Extract the [X, Y] coordinate from the center of the cell holding the provided text.  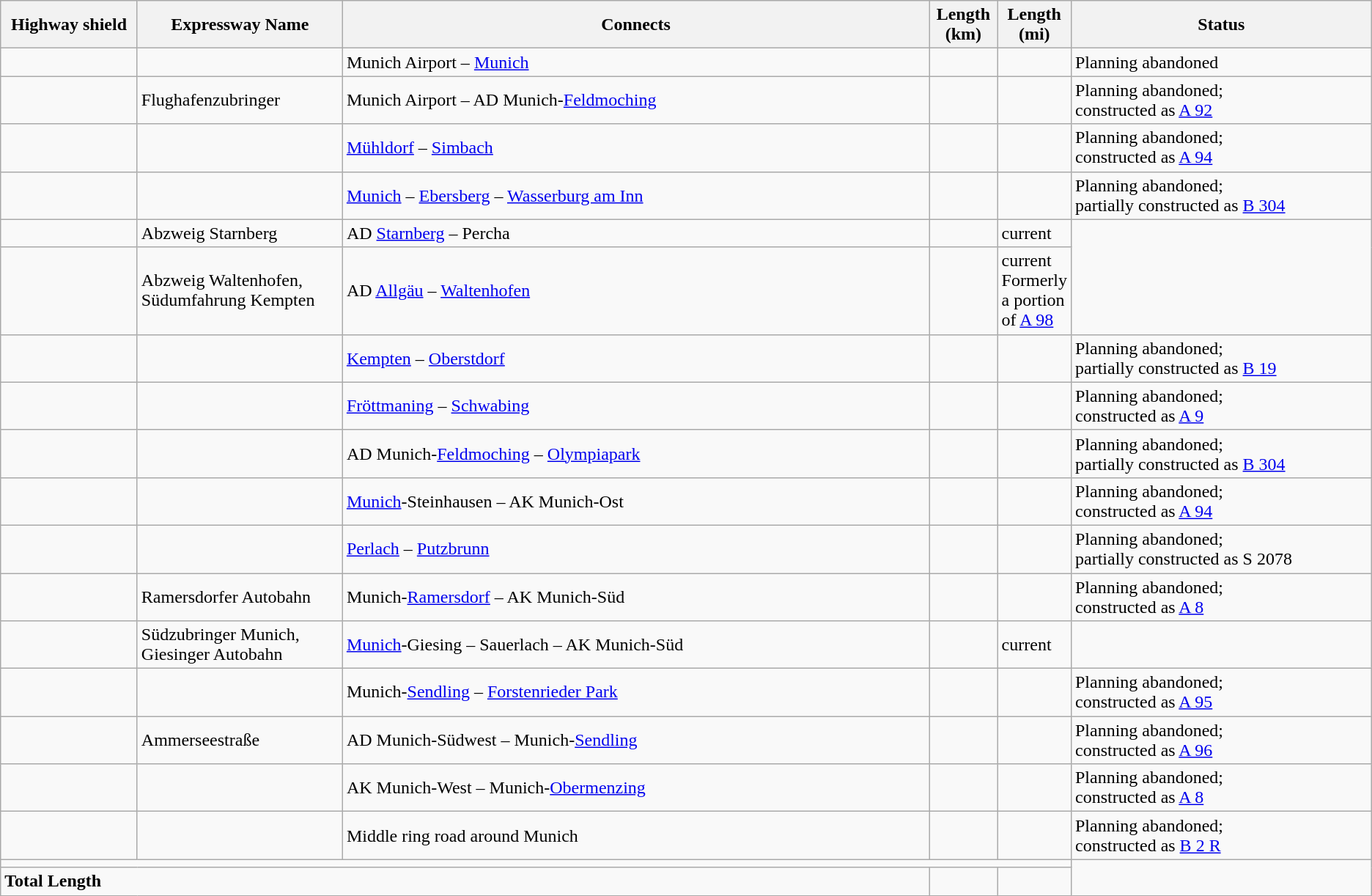
Munich-Ramersdorf – AK Munich-Süd [635, 597]
Expressway Name [240, 25]
Perlach – Putzbrunn [635, 548]
AD Starnberg – Percha [635, 233]
Highway shield [69, 25]
Planning abandoned;partially constructed as B 19 [1221, 358]
Munich Airport – AD Munich-Feldmoching [635, 100]
AD Munich-Feldmoching – Olympiapark [635, 453]
Munich-Steinhausen – AK Munich-Ost [635, 502]
Flughafenzubringer [240, 100]
Planning abandoned;partially constructed as S 2078 [1221, 548]
Mühldorf – Simbach [635, 148]
Total Length [465, 881]
Length(km) [963, 25]
Abzweig Waltenhofen, Südumfahrung Kempten [240, 290]
Length(mi) [1034, 25]
AD Allgäu – Waltenhofen [635, 290]
Planning abandoned;constructed as B 2 R [1221, 836]
Planning abandoned;constructed as A 92 [1221, 100]
Planning abandoned;constructed as A 9 [1221, 406]
Ramersdorfer Autobahn [240, 597]
Middle ring road around Munich [635, 836]
Abzweig Starnberg [240, 233]
Munich – Ebersberg – Wasserburg am Inn [635, 195]
Kempten – Oberstdorf [635, 358]
Planning abandoned [1221, 62]
currentFormerly a portion of A 98 [1034, 290]
Südzubringer Munich, Giesinger Autobahn [240, 645]
Connects [635, 25]
Planning abandoned;constructed as A 96 [1221, 741]
Munich-Giesing – Sauerlach – AK Munich-Süd [635, 645]
AD Munich-Südwest – Munich-Sendling [635, 741]
Status [1221, 25]
Munich Airport – Munich [635, 62]
AK Munich-West – Munich-Obermenzing [635, 787]
Fröttmaning – Schwabing [635, 406]
Planning abandoned;constructed as A 95 [1221, 692]
Ammerseestraße [240, 741]
Munich-Sendling – Forstenrieder Park [635, 692]
